Output the (x, y) coordinate of the center of the cell containing the given text.  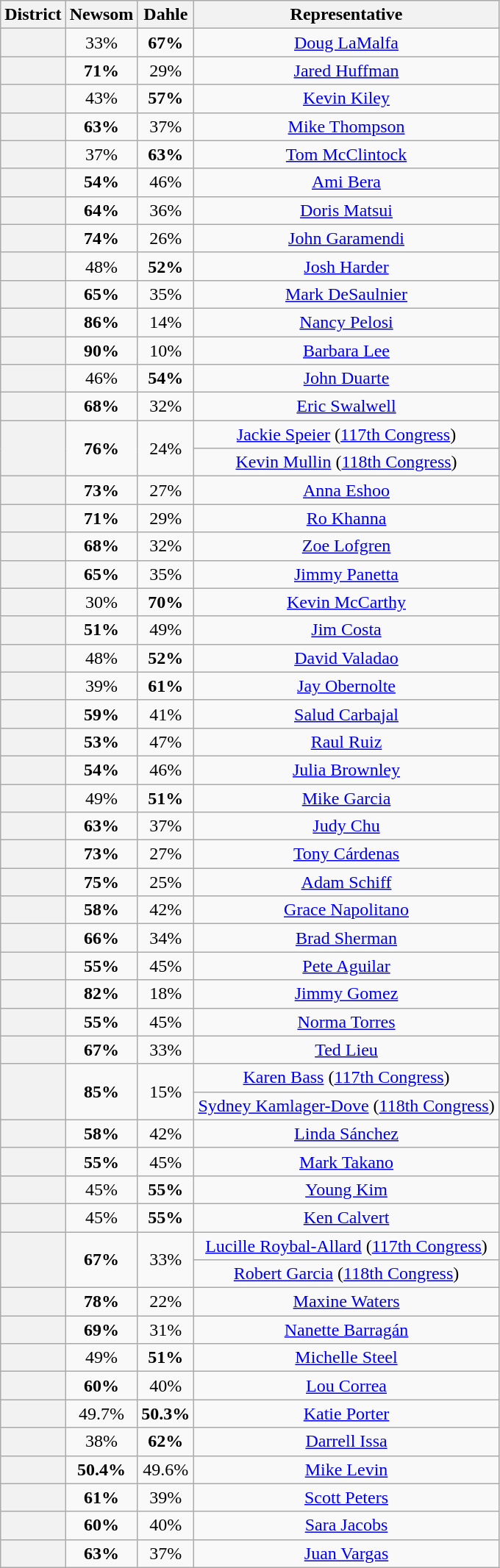
26% (166, 238)
Ted Lieu (346, 1050)
31% (166, 1330)
Jackie Speier (117th Congress) (346, 434)
Jimmy Gomez (346, 994)
Michelle Steel (346, 1358)
25% (166, 882)
Linda Sánchez (346, 1134)
John Garamendi (346, 238)
Julia Brownley (346, 770)
47% (166, 742)
Ami Bera (346, 182)
90% (101, 351)
Grace Napolitano (346, 910)
53% (101, 742)
22% (166, 1302)
49.7% (101, 1414)
Josh Harder (346, 266)
Judy Chu (346, 826)
Jay Obernolte (346, 686)
Anna Eshoo (346, 490)
Ken Calvert (346, 1217)
49.6% (166, 1469)
15% (166, 1092)
Doris Matsui (346, 210)
Robert Garcia (118th Congress) (346, 1274)
Young Kim (346, 1189)
50.4% (101, 1469)
Salud Carbajal (346, 714)
78% (101, 1302)
85% (101, 1092)
10% (166, 351)
Norma Torres (346, 1022)
50.3% (166, 1414)
18% (166, 994)
Lucille Roybal-Allard (117th Congress) (346, 1246)
Nancy Pelosi (346, 322)
59% (101, 714)
Raul Ruiz (346, 742)
30% (101, 602)
57% (166, 99)
Jim Costa (346, 630)
Eric Swalwell (346, 407)
Kevin Mullin (118th Congress) (346, 462)
Doug LaMalfa (346, 43)
Barbara Lee (346, 351)
Nanette Barragán (346, 1330)
64% (101, 210)
70% (166, 602)
Juan Vargas (346, 1553)
Katie Porter (346, 1414)
Maxine Waters (346, 1302)
Mark Takano (346, 1161)
Jared Huffman (346, 71)
43% (101, 99)
Mike Thompson (346, 126)
Kevin McCarthy (346, 602)
74% (101, 238)
Pete Aguilar (346, 966)
75% (101, 882)
District (33, 15)
76% (101, 448)
Dahle (166, 15)
41% (166, 714)
Kevin Kiley (346, 99)
86% (101, 322)
Sydney Kamlager-Dove (118th Congress) (346, 1106)
Representative (346, 15)
Scott Peters (346, 1497)
Sara Jacobs (346, 1525)
Mike Garcia (346, 798)
Ro Khanna (346, 518)
62% (166, 1442)
69% (101, 1330)
14% (166, 322)
Lou Correa (346, 1386)
Tom McClintock (346, 154)
Jimmy Panetta (346, 574)
Mark DeSaulnier (346, 294)
Karen Bass (117th Congress) (346, 1078)
Darrell Issa (346, 1442)
Tony Cárdenas (346, 854)
Mike Levin (346, 1469)
36% (166, 210)
34% (166, 938)
Adam Schiff (346, 882)
38% (101, 1442)
Zoe Lofgren (346, 546)
82% (101, 994)
John Duarte (346, 379)
Brad Sherman (346, 938)
David Valadao (346, 658)
66% (101, 938)
Newsom (101, 15)
24% (166, 448)
